Return the (x, y) coordinate for the center point of the cell that contains the specified text.  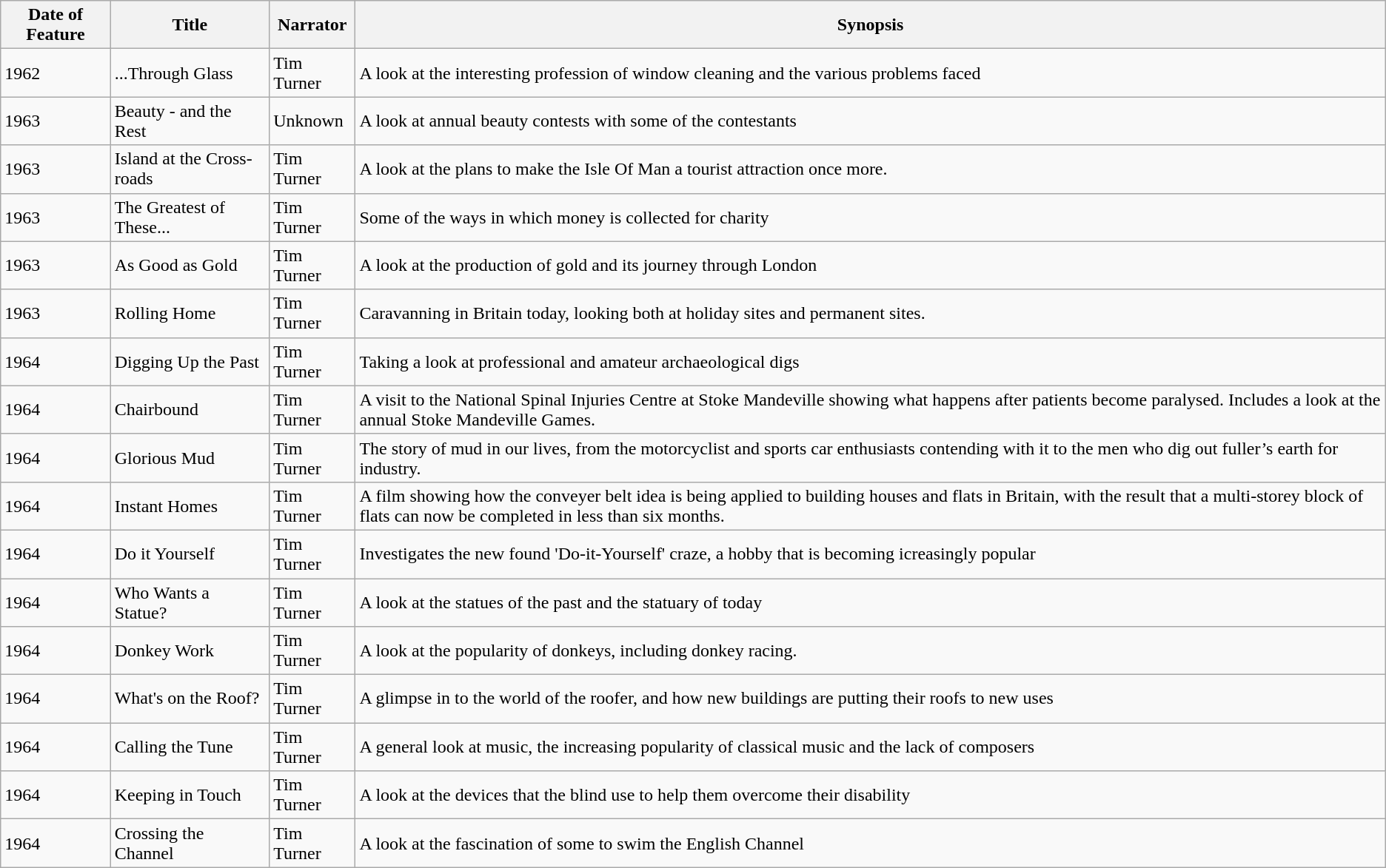
Investigates the new found 'Do-it-Yourself' craze, a hobby that is becoming icreasingly popular (871, 554)
Calling the Tune (190, 747)
A look at the statues of the past and the statuary of today (871, 602)
Caravanning in Britain today, looking both at holiday sites and permanent sites. (871, 314)
Island at the Cross-roads (190, 169)
Taking a look at professional and amateur archaeological digs (871, 361)
A general look at music, the increasing popularity of classical music and the lack of composers (871, 747)
A look at the interesting profession of window cleaning and the various problems faced (871, 73)
1962 (56, 73)
Donkey Work (190, 651)
Rolling Home (190, 314)
Synopsis (871, 25)
Some of the ways in which money is collected for charity (871, 218)
Crossing the Channel (190, 844)
A look at the production of gold and its journey through London (871, 265)
Title (190, 25)
A look at the fascination of some to swim the English Channel (871, 844)
A look at the plans to make the Isle Of Man a tourist attraction once more. (871, 169)
The Greatest of These... (190, 218)
What's on the Roof? (190, 699)
Chairbound (190, 410)
Beauty - and the Rest (190, 121)
Do it Yourself (190, 554)
Glorious Mud (190, 457)
...Through Glass (190, 73)
Who Wants a Statue? (190, 602)
A look at annual beauty contests with some of the contestants (871, 121)
Unknown (312, 121)
A look at the devices that the blind use to help them overcome their disability (871, 795)
Narrator (312, 25)
Keeping in Touch (190, 795)
Digging Up the Past (190, 361)
Date of Feature (56, 25)
As Good as Gold (190, 265)
A glimpse in to the world of the roofer, and how new buildings are putting their roofs to new uses (871, 699)
Instant Homes (190, 506)
A look at the popularity of donkeys, including donkey racing. (871, 651)
